Determine the (X, Y) coordinate at the center of the cell enclosing the given text.  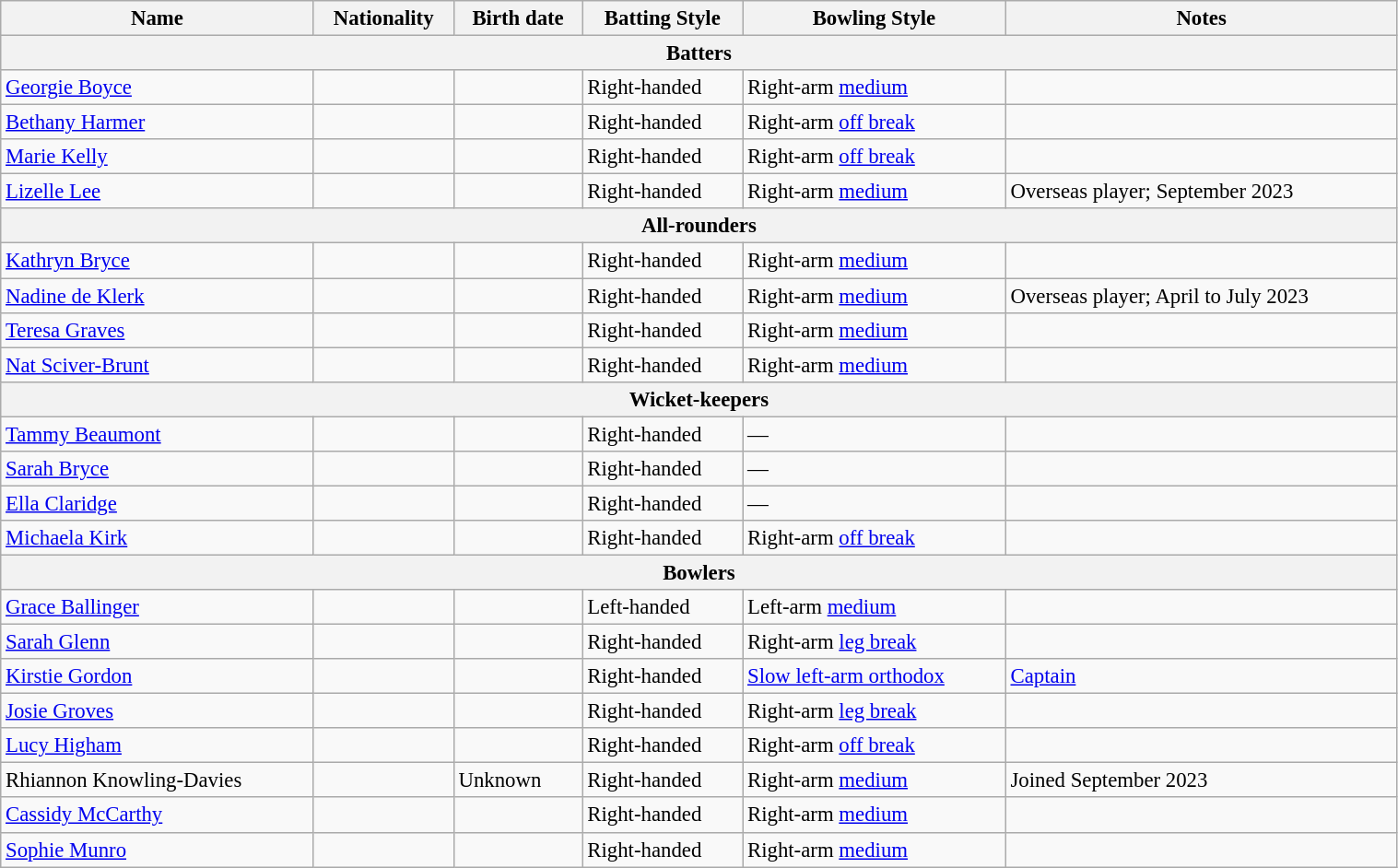
Slow left-arm orthodox (875, 676)
Nadine de Klerk (157, 296)
Marie Kelly (157, 157)
Lucy Higham (157, 745)
Teresa Graves (157, 330)
Notes (1202, 18)
Birth date (518, 18)
All-rounders (699, 226)
Ella Claridge (157, 503)
Batters (699, 53)
Georgie Boyce (157, 88)
Sarah Glenn (157, 642)
Joined September 2023 (1202, 780)
Nationality (383, 18)
Kirstie Gordon (157, 676)
Bowlers (699, 572)
Josie Groves (157, 711)
Nat Sciver-Brunt (157, 365)
Sophie Munro (157, 850)
Cassidy McCarthy (157, 815)
Rhiannon Knowling-Davies (157, 780)
Tammy Beaumont (157, 434)
Left-handed (663, 607)
Michaela Kirk (157, 538)
Wicket-keepers (699, 399)
Overseas player; September 2023 (1202, 192)
Batting Style (663, 18)
Bowling Style (875, 18)
Overseas player; April to July 2023 (1202, 296)
Left-arm medium (875, 607)
Lizelle Lee (157, 192)
Sarah Bryce (157, 469)
Grace Ballinger (157, 607)
Name (157, 18)
Unknown (518, 780)
Captain (1202, 676)
Kathryn Bryce (157, 261)
Bethany Harmer (157, 123)
